Locate the cell with the specified text and output its (X, Y) center coordinate. 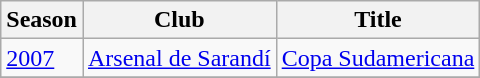
Copa Sudamericana (378, 58)
2007 (42, 58)
Season (42, 20)
Arsenal de Sarandí (179, 58)
Title (378, 20)
Club (179, 20)
